Output the [X, Y] coordinate of the center of the cell containing the given text.  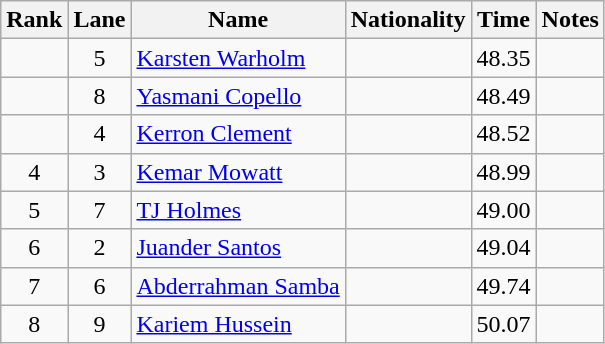
Kemar Mowatt [238, 172]
Abderrahman Samba [238, 286]
TJ Holmes [238, 210]
Lane [100, 20]
9 [100, 324]
48.35 [504, 58]
48.49 [504, 96]
Nationality [408, 20]
Juander Santos [238, 248]
49.00 [504, 210]
49.04 [504, 248]
Name [238, 20]
48.99 [504, 172]
Kerron Clement [238, 134]
Yasmani Copello [238, 96]
3 [100, 172]
49.74 [504, 286]
48.52 [504, 134]
Rank [34, 20]
Notes [570, 20]
2 [100, 248]
Time [504, 20]
50.07 [504, 324]
Kariem Hussein [238, 324]
Karsten Warholm [238, 58]
